Pinpoint the cell where the given text exists, returning its (x, y) midpoint coordinate. 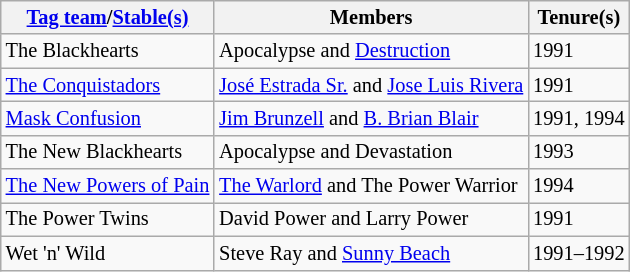
Members (371, 17)
The New Powers of Pain (108, 186)
The Power Twins (108, 219)
The Blackhearts (108, 51)
Steve Ray and Sunny Beach (371, 253)
David Power and Larry Power (371, 219)
Apocalypse and Devastation (371, 152)
Wet 'n' Wild (108, 253)
1991, 1994 (578, 118)
Tag team/Stable(s) (108, 17)
The New Blackhearts (108, 152)
Apocalypse and Destruction (371, 51)
Jim Brunzell and B. Brian Blair (371, 118)
The Conquistadors (108, 85)
1993 (578, 152)
1994 (578, 186)
The Warlord and The Power Warrior (371, 186)
José Estrada Sr. and Jose Luis Rivera (371, 85)
Mask Confusion (108, 118)
1991–1992 (578, 253)
Tenure(s) (578, 17)
